Provide the (X, Y) coordinate of the cell's center where the given text is located.  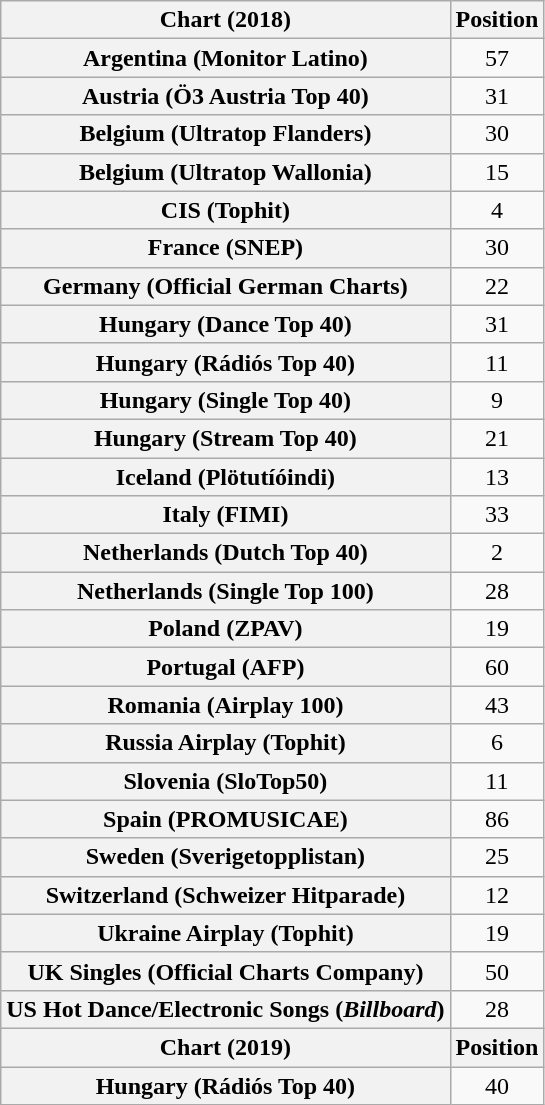
Sweden (Sverigetopplistan) (226, 857)
Austria (Ö3 Austria Top 40) (226, 96)
Portugal (AFP) (226, 667)
50 (497, 971)
Belgium (Ultratop Wallonia) (226, 172)
Switzerland (Schweizer Hitparade) (226, 895)
France (SNEP) (226, 248)
33 (497, 515)
9 (497, 400)
4 (497, 210)
Hungary (Dance Top 40) (226, 324)
Russia Airplay (Tophit) (226, 743)
Romania (Airplay 100) (226, 705)
Argentina (Monitor Latino) (226, 58)
US Hot Dance/Electronic Songs (Billboard) (226, 1009)
6 (497, 743)
CIS (Tophit) (226, 210)
13 (497, 477)
Germany (Official German Charts) (226, 286)
Italy (FIMI) (226, 515)
15 (497, 172)
Chart (2019) (226, 1047)
Ukraine Airplay (Tophit) (226, 933)
Poland (ZPAV) (226, 629)
21 (497, 438)
86 (497, 819)
Spain (PROMUSICAE) (226, 819)
Slovenia (SloTop50) (226, 781)
40 (497, 1085)
12 (497, 895)
Chart (2018) (226, 20)
UK Singles (Official Charts Company) (226, 971)
Hungary (Single Top 40) (226, 400)
2 (497, 553)
43 (497, 705)
Netherlands (Dutch Top 40) (226, 553)
25 (497, 857)
Hungary (Stream Top 40) (226, 438)
60 (497, 667)
Belgium (Ultratop Flanders) (226, 134)
Iceland (Plötutíóindi) (226, 477)
Netherlands (Single Top 100) (226, 591)
22 (497, 286)
57 (497, 58)
